Identify which cell holds the provided text, then report its [x, y] central coordinate. 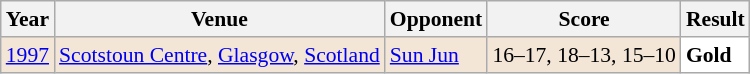
Result [716, 19]
Year [28, 19]
Scotstoun Centre, Glasgow, Scotland [220, 55]
Score [584, 19]
16–17, 18–13, 15–10 [584, 55]
Sun Jun [436, 55]
Gold [716, 55]
Venue [220, 19]
Opponent [436, 19]
1997 [28, 55]
